Find where the given text appears and provide that cell's center as [x, y] coordinate. 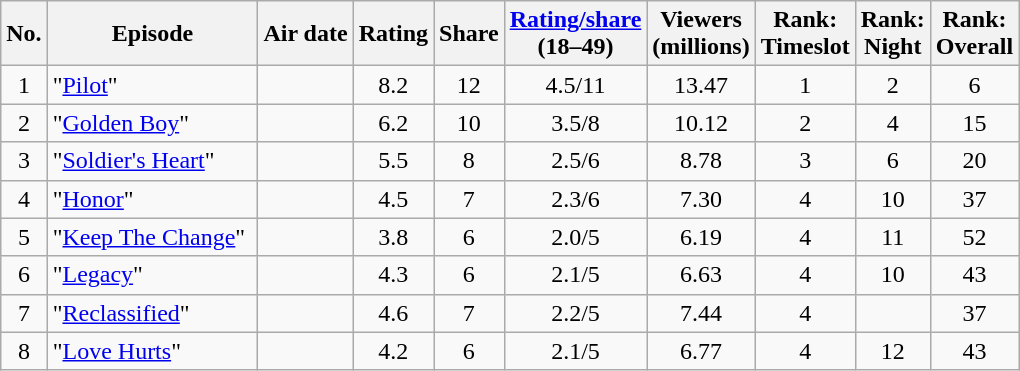
2.0/5 [576, 237]
10.12 [701, 123]
Rank:Timeslot [805, 34]
11 [892, 237]
4.5 [393, 199]
"Honor" [152, 199]
3.8 [393, 237]
5 [24, 237]
8.2 [393, 85]
No. [24, 34]
"Golden Boy" [152, 123]
"Pilot" [152, 85]
2.3/6 [576, 199]
4.6 [393, 313]
15 [974, 123]
8.78 [701, 161]
Rating/share(18–49) [576, 34]
Rank:Night [892, 34]
Rating [393, 34]
7.44 [701, 313]
20 [974, 161]
7.30 [701, 199]
"Reclassified" [152, 313]
4.5/11 [576, 85]
Rank:Overall [974, 34]
6.2 [393, 123]
4.2 [393, 351]
"Soldier's Heart" [152, 161]
"Legacy" [152, 275]
6.77 [701, 351]
13.47 [701, 85]
4.3 [393, 275]
"Keep The Change" [152, 237]
"Love Hurts" [152, 351]
6.19 [701, 237]
6.63 [701, 275]
52 [974, 237]
Share [470, 34]
2.2/5 [576, 313]
Viewers(millions) [701, 34]
Air date [306, 34]
5.5 [393, 161]
Episode [152, 34]
2.5/6 [576, 161]
3.5/8 [576, 123]
